Detect which cell encompasses the target text, then output its (X, Y) center coordinate. 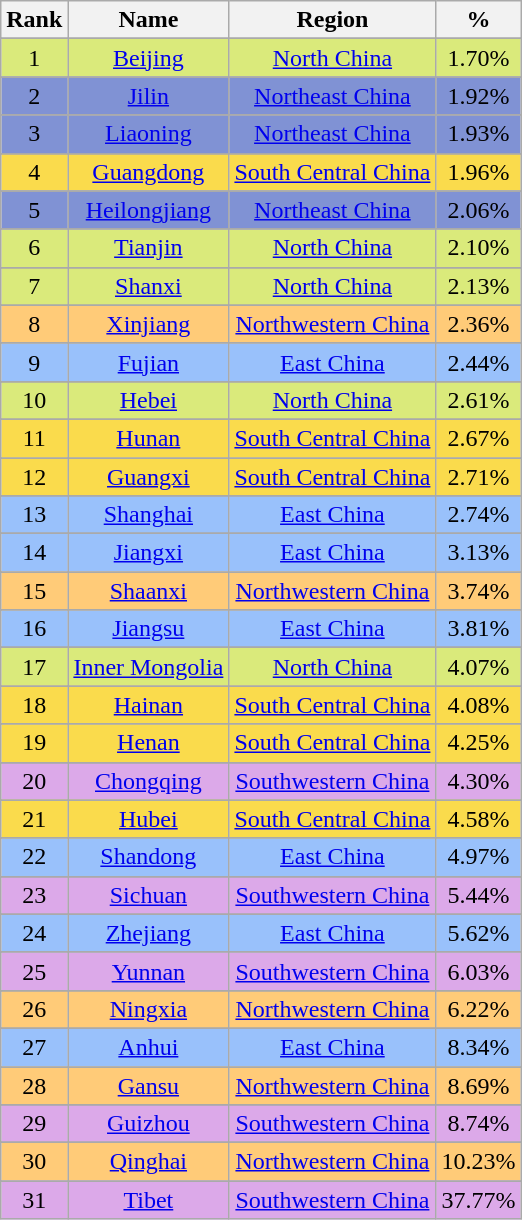
Guangdong (148, 172)
Shaanxi (148, 591)
Guangxi (148, 477)
5 (34, 210)
% (478, 20)
2 (34, 96)
17 (34, 667)
2.71% (478, 477)
Hubei (148, 819)
Guizhou (148, 1124)
10 (34, 400)
8.34% (478, 1047)
12 (34, 477)
Beijing (148, 58)
28 (34, 1085)
6.22% (478, 1009)
11 (34, 438)
3.74% (478, 591)
16 (34, 629)
26 (34, 1009)
20 (34, 781)
31 (34, 1200)
2.61% (478, 400)
4.97% (478, 857)
2.67% (478, 438)
1 (34, 58)
Hunan (148, 438)
1.96% (478, 172)
1.70% (478, 58)
Gansu (148, 1085)
4 (34, 172)
Name (148, 20)
22 (34, 857)
Anhui (148, 1047)
6 (34, 248)
4.58% (478, 819)
Region (332, 20)
21 (34, 819)
Jilin (148, 96)
14 (34, 553)
Yunnan (148, 971)
2.06% (478, 210)
2.44% (478, 362)
30 (34, 1162)
Jiangsu (148, 629)
Inner Mongolia (148, 667)
Fujian (148, 362)
Liaoning (148, 134)
5.62% (478, 933)
2.74% (478, 515)
25 (34, 971)
37.77% (478, 1200)
24 (34, 933)
8.69% (478, 1085)
27 (34, 1047)
Hainan (148, 705)
4.08% (478, 705)
8 (34, 324)
Sichuan (148, 895)
5.44% (478, 895)
Henan (148, 743)
6.03% (478, 971)
13 (34, 515)
Ningxia (148, 1009)
4.30% (478, 781)
Tianjin (148, 248)
1.93% (478, 134)
4.07% (478, 667)
Hebei (148, 400)
1.92% (478, 96)
7 (34, 286)
Qinghai (148, 1162)
9 (34, 362)
29 (34, 1124)
Xinjiang (148, 324)
3.81% (478, 629)
23 (34, 895)
8.74% (478, 1124)
Heilongjiang (148, 210)
3.13% (478, 553)
Shanghai (148, 515)
Shanxi (148, 286)
Rank (34, 20)
15 (34, 591)
10.23% (478, 1162)
2.13% (478, 286)
4.25% (478, 743)
Zhejiang (148, 933)
Chongqing (148, 781)
3 (34, 134)
19 (34, 743)
2.36% (478, 324)
18 (34, 705)
Tibet (148, 1200)
2.10% (478, 248)
Jiangxi (148, 553)
Shandong (148, 857)
